Output the [x, y] coordinate of the center of the cell containing the given text.  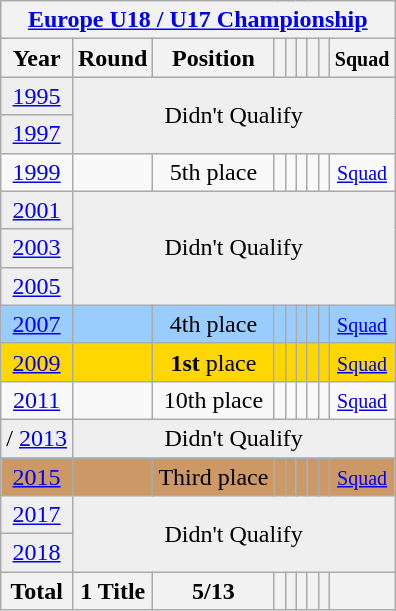
/ 2013 [37, 438]
1995 [37, 96]
Europe U18 / U17 Championship [198, 20]
5th place [214, 172]
1997 [37, 134]
Round [112, 58]
Year [37, 58]
Third place [214, 477]
2011 [37, 400]
1 Title [112, 591]
2005 [37, 286]
2001 [37, 210]
2018 [37, 553]
1999 [37, 172]
2007 [37, 324]
5/13 [214, 591]
4th place [214, 324]
2015 [37, 477]
2009 [37, 362]
10th place [214, 400]
2017 [37, 515]
2003 [37, 248]
Position [214, 58]
Total [37, 591]
1st place [214, 362]
